Locate the cell with the specified text and output its (x, y) center coordinate. 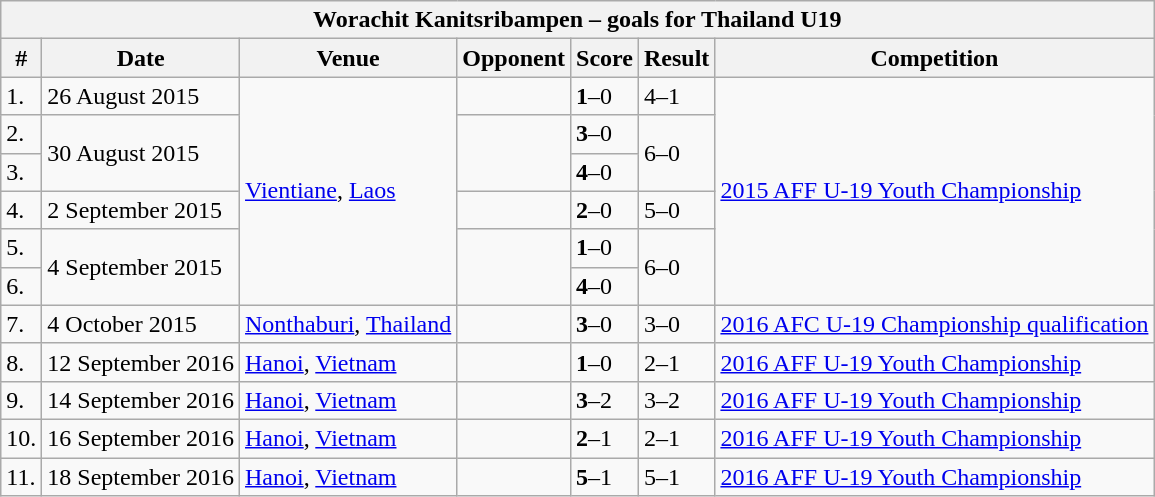
10. (22, 438)
18 September 2016 (141, 477)
8. (22, 362)
4 October 2015 (141, 324)
9. (22, 400)
Competition (934, 58)
12 September 2016 (141, 362)
14 September 2016 (141, 400)
30 August 2015 (141, 153)
Worachit Kanitsribampen – goals for Thailand U19 (578, 20)
Opponent (514, 58)
2. (22, 134)
6. (22, 286)
5–0 (676, 210)
26 August 2015 (141, 96)
2016 AFC U-19 Championship qualification (934, 324)
Nonthaburi, Thailand (348, 324)
# (22, 58)
Date (141, 58)
2015 AFF U-19 Youth Championship (934, 191)
2 September 2015 (141, 210)
1. (22, 96)
3. (22, 172)
Vientiane, Laos (348, 191)
Result (676, 58)
2–0 (605, 210)
4. (22, 210)
Score (605, 58)
16 September 2016 (141, 438)
4–1 (676, 96)
7. (22, 324)
5. (22, 248)
Venue (348, 58)
4 September 2015 (141, 267)
11. (22, 477)
